Extract the (x, y) coordinate from the center of the cell holding the provided text.  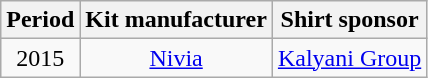
2015 (40, 58)
Kalyani Group (349, 58)
Nivia (176, 58)
Kit manufacturer (176, 20)
Shirt sponsor (349, 20)
Period (40, 20)
